Detect which cell encompasses the target text, then output its (x, y) center coordinate. 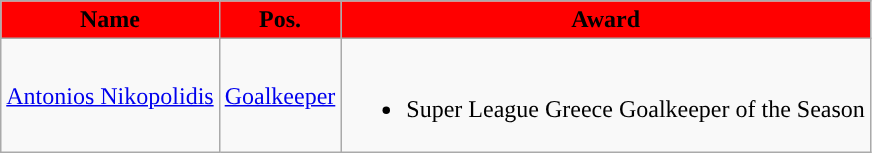
Award (606, 20)
Antonios Nikopolidis (110, 96)
Pos. (280, 20)
Super League Greece Goalkeeper of the Season (606, 96)
Goalkeeper (280, 96)
Name (110, 20)
